Search for the cell housing the specified text and yield its (X, Y) center coordinate. 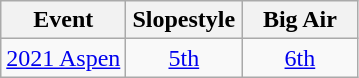
Big Air (300, 20)
2021 Aspen (64, 58)
5th (184, 58)
Slopestyle (184, 20)
Event (64, 20)
6th (300, 58)
